For the text-containing cell, return its midpoint in [x, y] coordinate format. 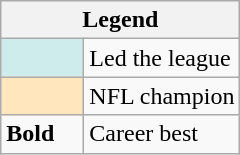
Led the league [162, 58]
Career best [162, 134]
NFL champion [162, 96]
Legend [120, 20]
Bold [42, 134]
